Find where the given text appears and provide that cell's center as (x, y) coordinate. 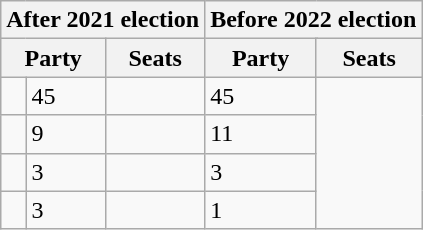
1 (261, 210)
Before 2022 election (314, 20)
11 (261, 134)
9 (66, 134)
After 2021 election (103, 20)
